Output the (X, Y) coordinate of the center of the cell containing the given text.  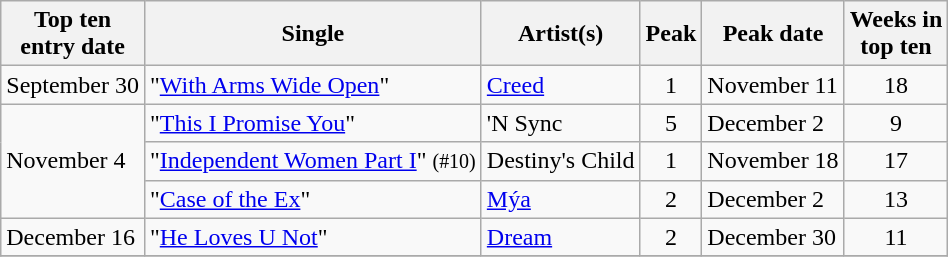
Peak date (773, 34)
5 (671, 123)
Artist(s) (560, 34)
Single (312, 34)
Destiny's Child (560, 161)
"Case of the Ex" (312, 199)
"This I Promise You" (312, 123)
11 (896, 237)
13 (896, 199)
"Independent Women Part I" (#10) (312, 161)
"With Arms Wide Open" (312, 85)
November 18 (773, 161)
December 16 (73, 237)
Mýa (560, 199)
9 (896, 123)
17 (896, 161)
Peak (671, 34)
Weeks intop ten (896, 34)
Top tenentry date (73, 34)
December 30 (773, 237)
November 4 (73, 161)
'N Sync (560, 123)
Dream (560, 237)
Creed (560, 85)
"He Loves U Not" (312, 237)
18 (896, 85)
November 11 (773, 85)
September 30 (73, 85)
